For the text-containing cell, return its midpoint in [x, y] coordinate format. 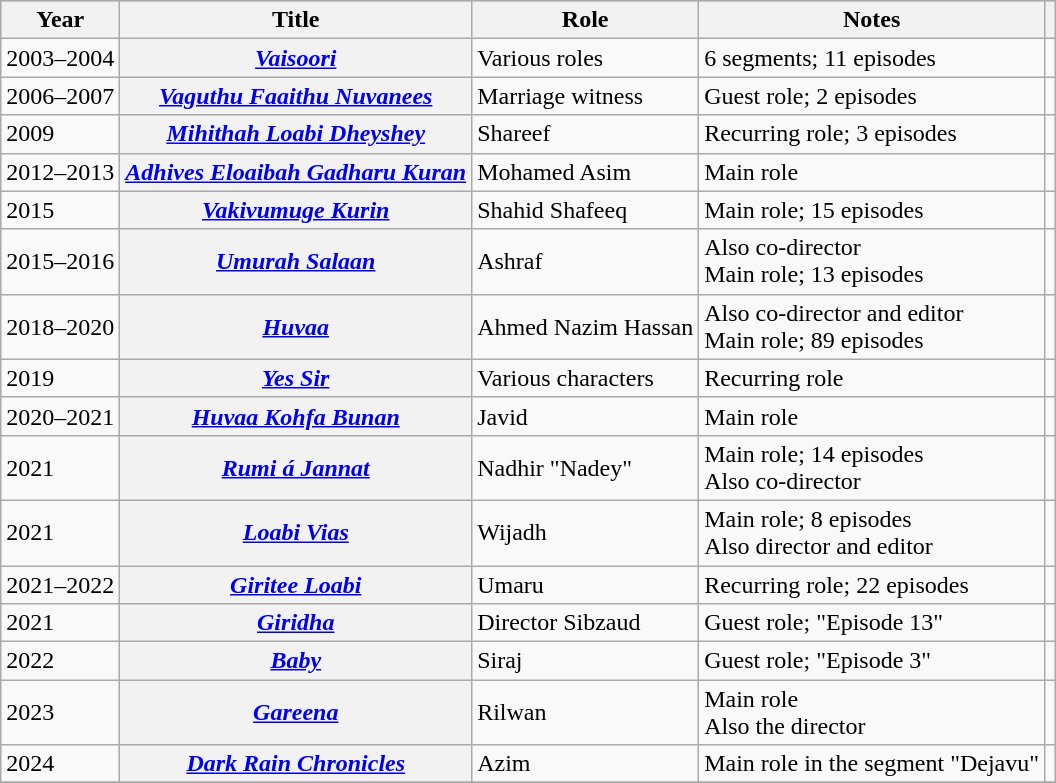
Year [60, 20]
Mihithah Loabi Dheyshey [296, 134]
Various roles [586, 58]
6 segments; 11 episodes [872, 58]
Rilwan [586, 712]
2015 [60, 210]
Marriage witness [586, 96]
Vakivumuge Kurin [296, 210]
Azim [586, 764]
Ahmed Nazim Hassan [586, 326]
Also co-directorMain role; 13 episodes [872, 262]
Baby [296, 661]
Shahid Shafeeq [586, 210]
Director Sibzaud [586, 623]
2021–2022 [60, 585]
Vaisoori [296, 58]
Main role; 8 episodesAlso director and editor [872, 532]
Guest role; 2 episodes [872, 96]
Giritee Loabi [296, 585]
Various characters [586, 378]
2018–2020 [60, 326]
Giridha [296, 623]
Nadhir "Nadey" [586, 468]
Huvaa [296, 326]
Ashraf [586, 262]
2020–2021 [60, 416]
Huvaa Kohfa Bunan [296, 416]
2023 [60, 712]
2019 [60, 378]
Dark Rain Chronicles [296, 764]
Yes Sir [296, 378]
Shareef [586, 134]
Mohamed Asim [586, 172]
2006–2007 [60, 96]
Notes [872, 20]
Recurring role; 3 episodes [872, 134]
Main roleAlso the director [872, 712]
Recurring role [872, 378]
Loabi Vias [296, 532]
Rumi á Jannat [296, 468]
Umaru [586, 585]
2024 [60, 764]
Main role in the segment "Dejavu" [872, 764]
2003–2004 [60, 58]
Role [586, 20]
Umurah Salaan [296, 262]
Main role; 14 episodesAlso co-director [872, 468]
Guest role; "Episode 13" [872, 623]
Javid [586, 416]
Also co-director and editorMain role; 89 episodes [872, 326]
Gareena [296, 712]
2022 [60, 661]
Title [296, 20]
Main role; 15 episodes [872, 210]
Adhives Eloaibah Gadharu Kuran [296, 172]
Wijadh [586, 532]
2012–2013 [60, 172]
2009 [60, 134]
Siraj [586, 661]
Guest role; "Episode 3" [872, 661]
Recurring role; 22 episodes [872, 585]
2015–2016 [60, 262]
Vaguthu Faaithu Nuvanees [296, 96]
